For the text-containing cell, return its midpoint in [X, Y] coordinate format. 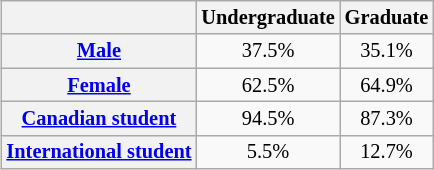
Male [100, 51]
12.7% [386, 152]
Undergraduate [268, 18]
94.5% [268, 119]
Graduate [386, 18]
Canadian student [100, 119]
Female [100, 85]
International student [100, 152]
5.5% [268, 152]
87.3% [386, 119]
62.5% [268, 85]
64.9% [386, 85]
35.1% [386, 51]
37.5% [268, 51]
